From the cell containing the given text, extract its center point as (x, y) coordinate. 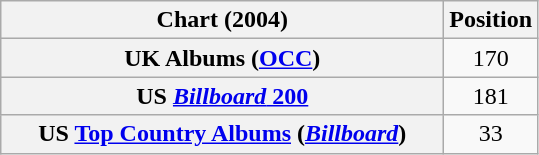
US Billboard 200 (222, 96)
Position (491, 20)
US Top Country Albums (Billboard) (222, 134)
Chart (2004) (222, 20)
33 (491, 134)
181 (491, 96)
UK Albums (OCC) (222, 58)
170 (491, 58)
